Capture the cell that displays the provided text and extract its [x, y] central coordinate. 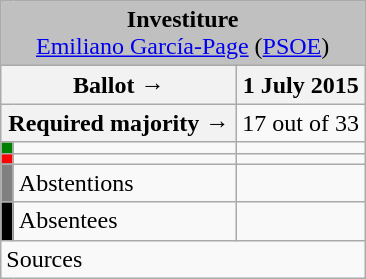
Abstentions [125, 183]
Ballot → [119, 85]
InvestitureEmiliano García-Page (PSOE) [183, 34]
Absentees [125, 221]
Sources [183, 259]
1 July 2015 [301, 85]
17 out of 33 [301, 123]
Required majority → [119, 123]
